From the cell containing the given text, extract its center point as (x, y) coordinate. 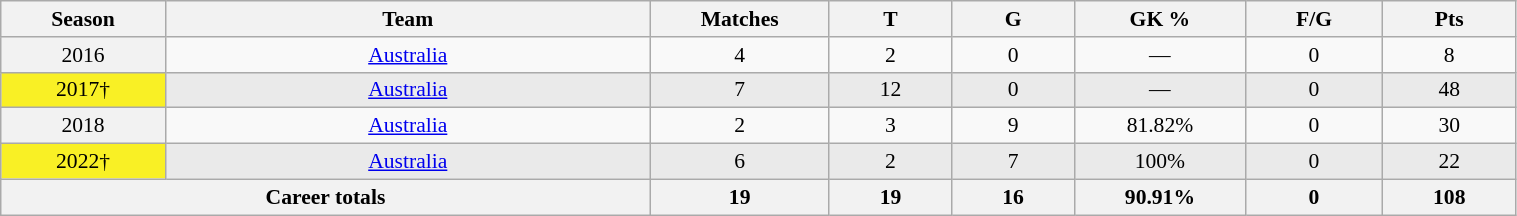
100% (1160, 162)
22 (1450, 162)
Matches (740, 19)
Career totals (326, 197)
Team (408, 19)
3 (890, 126)
G (1014, 19)
Pts (1450, 19)
6 (740, 162)
8 (1450, 55)
81.82% (1160, 126)
2022† (84, 162)
90.91% (1160, 197)
F/G (1314, 19)
2018 (84, 126)
T (890, 19)
30 (1450, 126)
GK % (1160, 19)
2017† (84, 90)
4 (740, 55)
2016 (84, 55)
108 (1450, 197)
48 (1450, 90)
16 (1014, 197)
9 (1014, 126)
Season (84, 19)
12 (890, 90)
